Find where the given text appears and provide that cell's center as [x, y] coordinate. 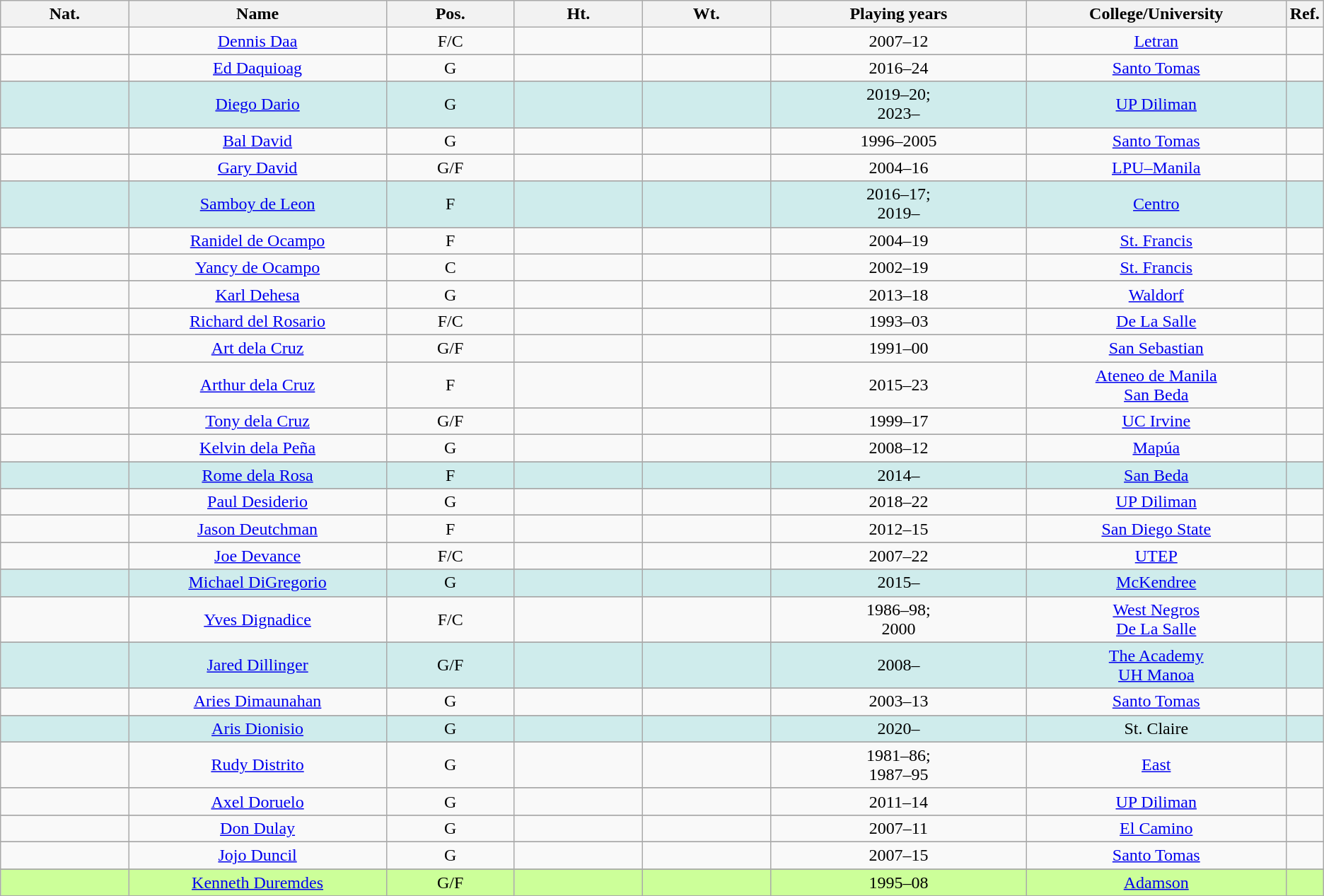
Yves Dignadice [257, 619]
East [1156, 765]
Rome dela Rosa [257, 475]
St. Claire [1156, 728]
San Diego State [1156, 529]
Michael DiGregorio [257, 583]
The AcademyUH Manoa [1156, 665]
Karl Dehesa [257, 294]
2014– [898, 475]
Don Dulay [257, 828]
2008– [898, 665]
Samboy de Leon [257, 204]
West NegrosDe La Salle [1156, 619]
College/University [1156, 14]
Diego Dario [257, 105]
2007–12 [898, 41]
Bal David [257, 141]
Gary David [257, 168]
2007–22 [898, 556]
Pos. [450, 14]
UTEP [1156, 556]
Arthur dela Cruz [257, 385]
1999–17 [898, 421]
2013–18 [898, 294]
Rudy Distrito [257, 765]
Tony dela Cruz [257, 421]
2012–15 [898, 529]
1996–2005 [898, 141]
De La Salle [1156, 321]
2004–19 [898, 240]
San Sebastian [1156, 348]
2008–12 [898, 448]
McKendree [1156, 583]
Yancy de Ocampo [257, 267]
Name [257, 14]
1991–00 [898, 348]
Jojo Duncil [257, 855]
Jared Dillinger [257, 665]
2003–13 [898, 702]
Richard del Rosario [257, 321]
Ht. [579, 14]
Letran [1156, 41]
Art dela Cruz [257, 348]
Paul Desiderio [257, 502]
UC Irvine [1156, 421]
San Beda [1156, 475]
2002–19 [898, 267]
2018–22 [898, 502]
Ed Daquioag [257, 68]
1993–03 [898, 321]
1981–86;1987–95 [898, 765]
Axel Doruelo [257, 801]
2015–23 [898, 385]
Nat. [65, 14]
Mapúa [1156, 448]
Adamson [1156, 882]
Centro [1156, 204]
Ranidel de Ocampo [257, 240]
Aris Dionisio [257, 728]
Waldorf [1156, 294]
Ateneo de ManilaSan Beda [1156, 385]
2019–20;2023– [898, 105]
Kenneth Duremdes [257, 882]
2016–17;2019– [898, 204]
El Camino [1156, 828]
2011–14 [898, 801]
Wt. [706, 14]
2007–11 [898, 828]
2007–15 [898, 855]
C [450, 267]
2016–24 [898, 68]
1986–98;2000 [898, 619]
Jason Deutchman [257, 529]
Joe Devance [257, 556]
2015– [898, 583]
Ref. [1304, 14]
1995–08 [898, 882]
Dennis Daa [257, 41]
2020– [898, 728]
LPU–Manila [1156, 168]
2004–16 [898, 168]
Kelvin dela Peña [257, 448]
Aries Dimaunahan [257, 702]
Playing years [898, 14]
